Pinpoint the cell where the given text exists, returning its (X, Y) midpoint coordinate. 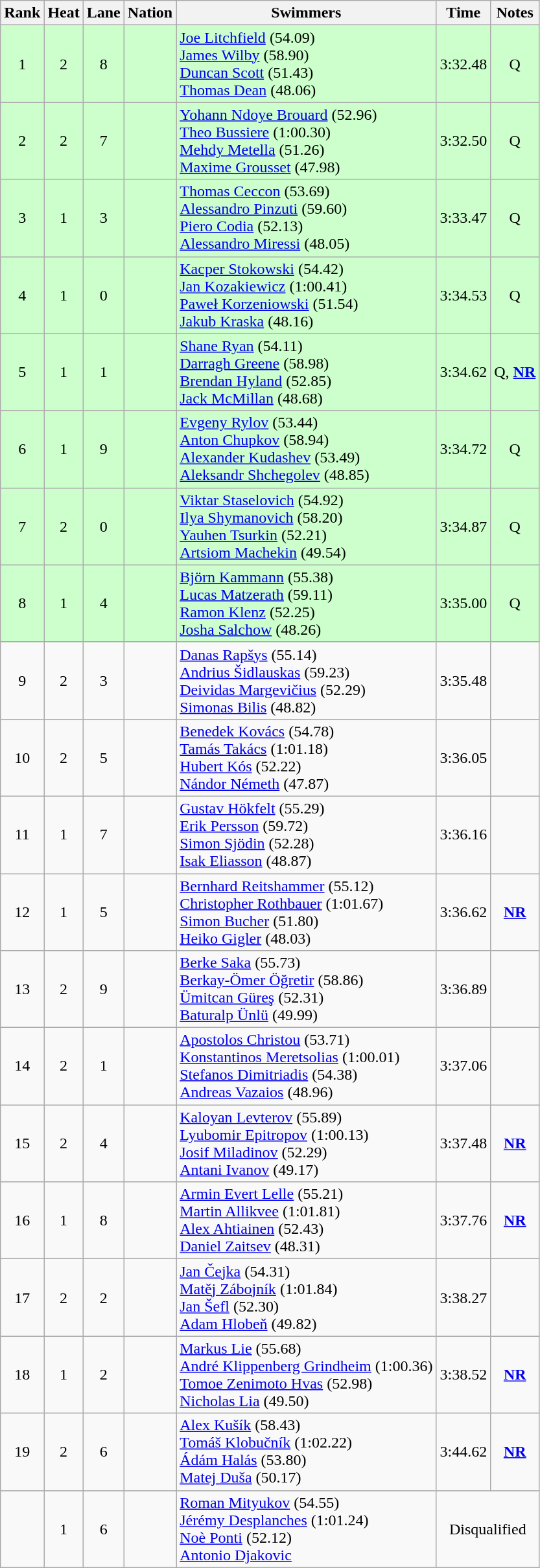
Lane (104, 13)
3:32.48 (464, 63)
3:34.53 (464, 295)
15 (22, 1144)
Evgeny Rylov (53.44)Anton Chupkov (58.94)Alexander Kudashev (53.49)Aleksandr Shchegolev (48.85) (306, 449)
Björn Kammann (55.38)Lucas Matzerath (59.11)Ramon Klenz (52.25)Josha Salchow (48.26) (306, 604)
17 (22, 1298)
Markus Lie (55.68)André Klippenberg Grindheim (1:00.36)Tomoe Zenimoto Hvas (52.98)Nicholas Lia (49.50) (306, 1374)
3:36.62 (464, 912)
Kaloyan Levterov (55.89)Lyubomir Epitropov (1:00.13)Josif Miladinov (52.29)Antani Ivanov (49.17) (306, 1144)
Heat (64, 13)
Danas Rapšys (55.14)Andrius Šidlauskas (59.23)Deividas Margevičius (52.29)Simonas Bilis (48.82) (306, 680)
Viktar Staselovich (54.92)Ilya Shymanovich (58.20)Yauhen Tsurkin (52.21)Artsiom Machekin (49.54) (306, 526)
3:32.50 (464, 141)
Kacper Stokowski (54.42)Jan Kozakiewicz (1:00.41)Paweł Korzeniowski (51.54)Jakub Kraska (48.16) (306, 295)
3:36.16 (464, 834)
Gustav Hökfelt (55.29)Erik Persson (59.72)Simon Sjödin (52.28)Isak Eliasson (48.87) (306, 834)
Disqualified (487, 1528)
16 (22, 1220)
Joe Litchfield (54.09)James Wilby (58.90)Duncan Scott (51.43)Thomas Dean (48.06) (306, 63)
Berke Saka (55.73)Berkay-Ömer Öğretir (58.86)Ümitcan Güreş (52.31)Baturalp Ünlü (49.99) (306, 990)
Alex Kušík (58.43)Tomáš Klobučník (1:02.22)Ádám Halás (53.80)Matej Duša (50.17) (306, 1452)
Armin Evert Lelle (55.21)Martin Allikvee (1:01.81)Alex Ahtiainen (52.43)Daniel Zaitsev (48.31) (306, 1220)
10 (22, 758)
Time (464, 13)
3:33.47 (464, 218)
3:35.00 (464, 604)
Apostolos Christou (53.71)Konstantinos Meretsolias (1:00.01)Stefanos Dimitriadis (54.38)Andreas Vazaios (48.96) (306, 1066)
Bernhard Reitshammer (55.12)Christopher Rothbauer (1:01.67)Simon Bucher (51.80)Heiko Gigler (48.03) (306, 912)
Rank (22, 13)
19 (22, 1452)
3:37.76 (464, 1220)
3:44.62 (464, 1452)
12 (22, 912)
Jan Čejka (54.31)Matěj Zábojník (1:01.84)Jan Šefl (52.30)Adam Hlobeň (49.82) (306, 1298)
3:37.48 (464, 1144)
Roman Mityukov (54.55)Jérémy Desplanches (1:01.24)Noè Ponti (52.12)Antonio Djakovic (306, 1528)
Thomas Ceccon (53.69)Alessandro Pinzuti (59.60)Piero Codia (52.13)Alessandro Miressi (48.05) (306, 218)
3:36.89 (464, 990)
Nation (150, 13)
3:38.27 (464, 1298)
3:38.52 (464, 1374)
Yohann Ndoye Brouard (52.96)Theo Bussiere (1:00.30)Mehdy Metella (51.26)Maxime Grousset (47.98) (306, 141)
14 (22, 1066)
Shane Ryan (54.11)Darragh Greene (58.98)Brendan Hyland (52.85)Jack McMillan (48.68) (306, 372)
3:34.62 (464, 372)
Benedek Kovács (54.78)Tamás Takács (1:01.18)Hubert Kós (52.22)Nándor Németh (47.87) (306, 758)
Notes (515, 13)
3:37.06 (464, 1066)
3:34.87 (464, 526)
3:36.05 (464, 758)
Q, NR (515, 372)
Swimmers (306, 13)
13 (22, 990)
11 (22, 834)
3:34.72 (464, 449)
18 (22, 1374)
3:35.48 (464, 680)
